Identify which cell holds the provided text, then report its [X, Y] central coordinate. 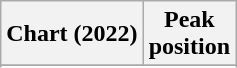
Peakposition [189, 34]
Chart (2022) [72, 34]
